Output the (X, Y) coordinate of the center of the cell containing the given text.  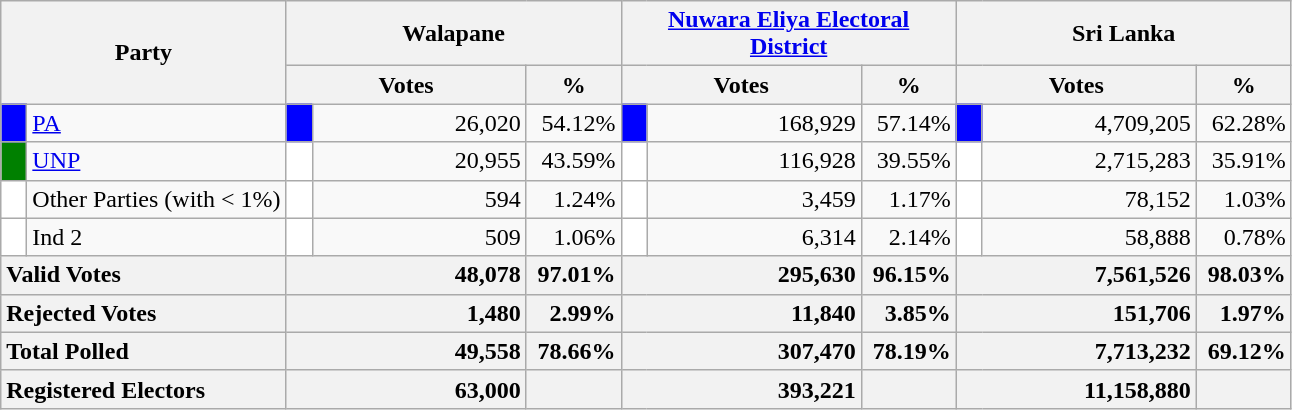
Total Polled (144, 351)
1.24% (574, 199)
295,630 (741, 275)
Ind 2 (156, 237)
Walapane (454, 34)
1.03% (1244, 199)
98.03% (1244, 275)
6,314 (754, 237)
78.66% (574, 351)
Party (144, 52)
116,928 (754, 161)
43.59% (574, 161)
1,480 (406, 313)
1.17% (908, 199)
2.99% (574, 313)
Sri Lanka (1124, 34)
97.01% (574, 275)
35.91% (1244, 161)
20,955 (419, 161)
509 (419, 237)
11,840 (741, 313)
UNP (156, 161)
Valid Votes (144, 275)
1.97% (1244, 313)
62.28% (1244, 123)
168,929 (754, 123)
0.78% (1244, 237)
1.06% (574, 237)
307,470 (741, 351)
96.15% (908, 275)
2,715,283 (1089, 161)
393,221 (741, 389)
3,459 (754, 199)
58,888 (1089, 237)
PA (156, 123)
49,558 (406, 351)
78,152 (1089, 199)
Registered Electors (144, 389)
4,709,205 (1089, 123)
Rejected Votes (144, 313)
54.12% (574, 123)
2.14% (908, 237)
Nuwara Eliya Electoral District (788, 34)
57.14% (908, 123)
63,000 (406, 389)
7,561,526 (1076, 275)
3.85% (908, 313)
78.19% (908, 351)
594 (419, 199)
69.12% (1244, 351)
Other Parties (with < 1%) (156, 199)
48,078 (406, 275)
26,020 (419, 123)
7,713,232 (1076, 351)
151,706 (1076, 313)
39.55% (908, 161)
11,158,880 (1076, 389)
